Find where the given text appears and provide that cell's center as (x, y) coordinate. 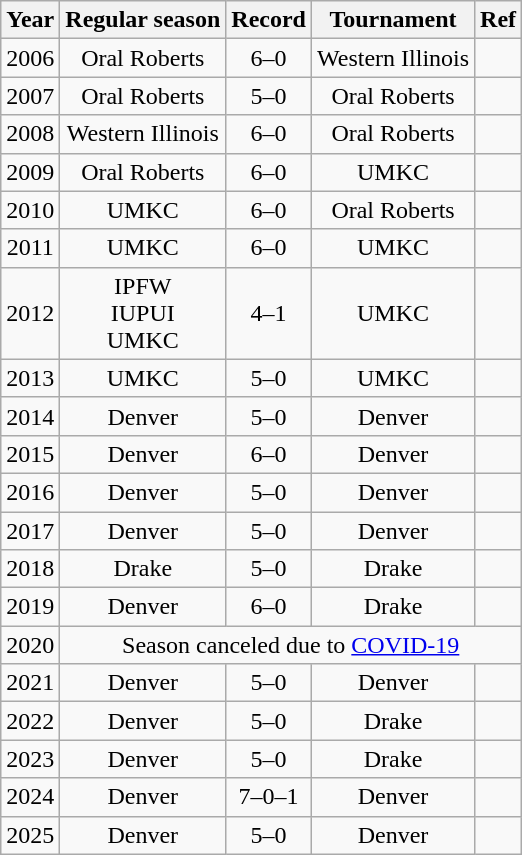
2006 (30, 58)
2017 (30, 531)
2010 (30, 210)
2008 (30, 134)
2022 (30, 721)
Regular season (143, 20)
Tournament (392, 20)
2025 (30, 835)
2013 (30, 378)
2012 (30, 313)
2011 (30, 248)
2014 (30, 416)
Season canceled due to COVID-19 (291, 645)
2016 (30, 492)
2020 (30, 645)
2023 (30, 759)
Record (269, 20)
2007 (30, 96)
2024 (30, 797)
2021 (30, 683)
IPFWIUPUIUMKC (143, 313)
2018 (30, 569)
Ref (498, 20)
2009 (30, 172)
2015 (30, 454)
7–0–1 (269, 797)
Year (30, 20)
4–1 (269, 313)
2019 (30, 607)
